Locate the cell with the specified text and output its [x, y] center coordinate. 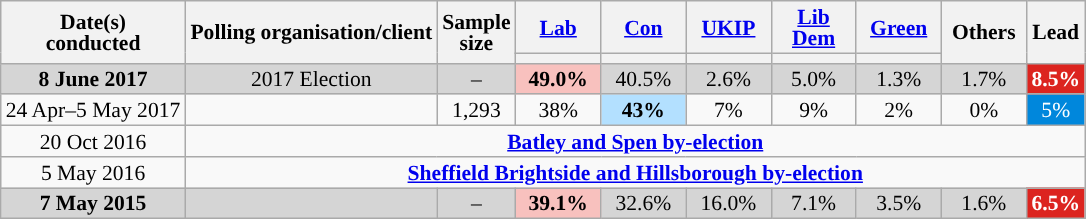
2% [898, 110]
UKIP [728, 27]
0% [984, 110]
8 June 2017 [94, 78]
Polling organisation/client [311, 32]
1.7% [984, 78]
2017 Election [311, 78]
Sheffield Brightside and Hillsborough by-election [635, 172]
9% [814, 110]
2.6% [728, 78]
43% [644, 110]
7 May 2015 [94, 204]
6.5% [1056, 204]
1.6% [984, 204]
5% [1056, 110]
3.5% [898, 204]
Lib Dem [814, 27]
Con [644, 27]
16.0% [728, 204]
Lead [1056, 32]
40.5% [644, 78]
32.6% [644, 204]
Lab [558, 27]
1,293 [476, 110]
1.3% [898, 78]
49.0% [558, 78]
24 Apr–5 May 2017 [94, 110]
20 Oct 2016 [94, 142]
5 May 2016 [94, 172]
5.0% [814, 78]
Batley and Spen by-election [635, 142]
Green [898, 27]
Date(s)conducted [94, 32]
39.1% [558, 204]
8.5% [1056, 78]
Samplesize [476, 32]
7% [728, 110]
Others [984, 32]
7.1% [814, 204]
38% [558, 110]
